Identify which cell holds the provided text, then report its (x, y) central coordinate. 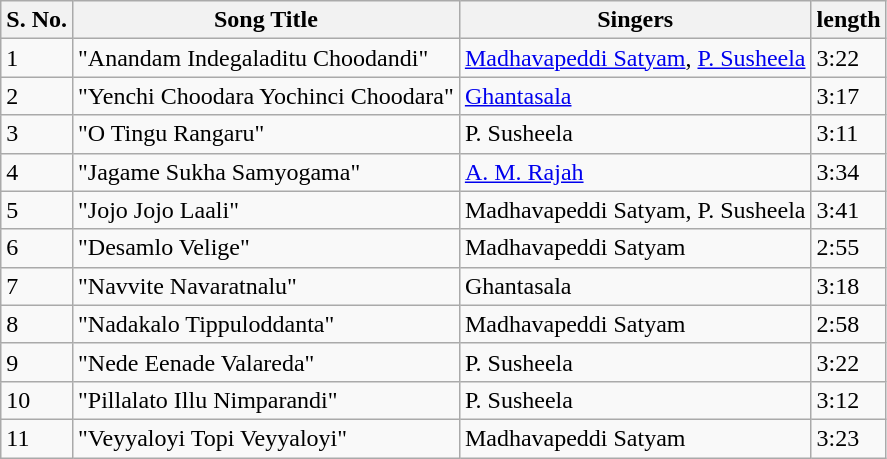
1 (37, 58)
4 (37, 172)
3 (37, 134)
"Pillalato Illu Nimparandi" (266, 400)
10 (37, 400)
11 (37, 438)
Song Title (266, 20)
Singers (635, 20)
length (848, 20)
3:41 (848, 210)
3:23 (848, 438)
3:11 (848, 134)
A. M. Rajah (635, 172)
8 (37, 324)
"Nadakalo Tippuloddanta" (266, 324)
9 (37, 362)
6 (37, 248)
"Jagame Sukha Samyogama" (266, 172)
"Nede Eenade Valareda" (266, 362)
2:58 (848, 324)
"Yenchi Choodara Yochinci Choodara" (266, 96)
3:17 (848, 96)
3:18 (848, 286)
"Anandam Indegaladitu Choodandi" (266, 58)
2:55 (848, 248)
"O Tingu Rangaru" (266, 134)
"Jojo Jojo Laali" (266, 210)
2 (37, 96)
3:34 (848, 172)
7 (37, 286)
3:12 (848, 400)
"Veyyaloyi Topi Veyyaloyi" (266, 438)
S. No. (37, 20)
"Navvite Navaratnalu" (266, 286)
5 (37, 210)
"Desamlo Velige" (266, 248)
